From the cell containing the given text, extract its center point as [x, y] coordinate. 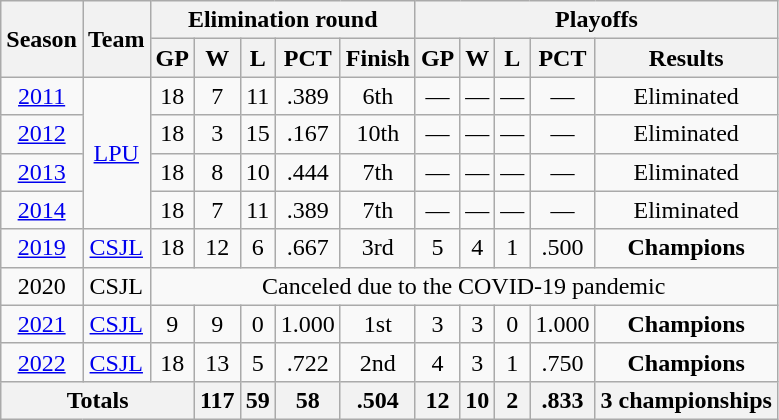
6th [378, 96]
2013 [42, 172]
10th [378, 134]
2011 [42, 96]
.833 [562, 400]
3rd [378, 248]
Finish [378, 58]
2014 [42, 210]
2022 [42, 362]
58 [308, 400]
Playoffs [596, 20]
Results [686, 58]
2nd [378, 362]
Season [42, 39]
15 [258, 134]
Team [116, 39]
.750 [562, 362]
2021 [42, 324]
LPU [116, 153]
2 [512, 400]
1st [378, 324]
.444 [308, 172]
3 championships [686, 400]
2012 [42, 134]
Totals [98, 400]
.167 [308, 134]
8 [217, 172]
117 [217, 400]
59 [258, 400]
.722 [308, 362]
.667 [308, 248]
Canceled due to the COVID-19 pandemic [464, 286]
2020 [42, 286]
.504 [378, 400]
2019 [42, 248]
6 [258, 248]
Elimination round [282, 20]
.500 [562, 248]
13 [217, 362]
